Capture the cell that displays the provided text and extract its (x, y) central coordinate. 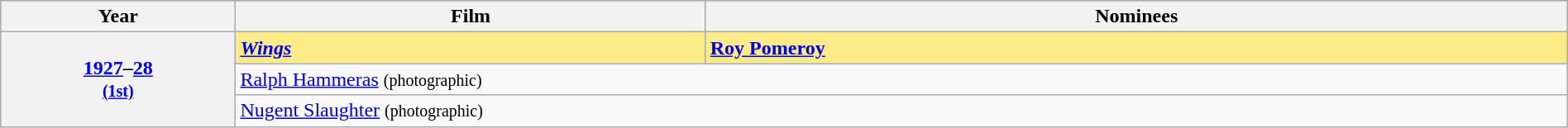
Ralph Hammeras (photographic) (901, 79)
Nugent Slaughter (photographic) (901, 111)
Nominees (1136, 17)
1927–28(1st) (118, 79)
Film (471, 17)
Roy Pomeroy (1136, 48)
Wings (471, 48)
Year (118, 17)
